Identify which cell holds the provided text, then report its (X, Y) central coordinate. 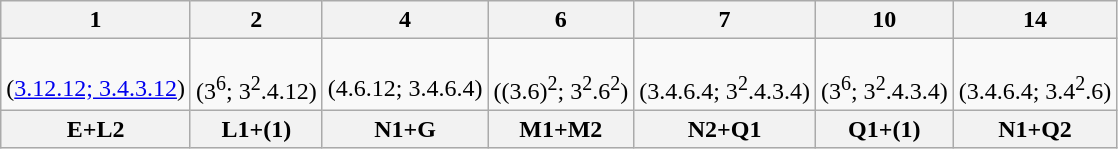
E+L2 (96, 129)
10 (884, 20)
2 (256, 20)
1 (96, 20)
14 (1035, 20)
Q1+(1) (884, 129)
(3.4.6.4; 32.4.3.4) (725, 75)
7 (725, 20)
(3.12.12; 3.4.3.12) (96, 75)
L1+(1) (256, 129)
(36; 32.4.3.4) (884, 75)
N2+Q1 (725, 129)
4 (405, 20)
N1+Q2 (1035, 129)
6 (561, 20)
M1+M2 (561, 129)
(36; 32.4.12) (256, 75)
((3.6)2; 32.62) (561, 75)
N1+G (405, 129)
(4.6.12; 3.4.6.4) (405, 75)
(3.4.6.4; 3.42.6) (1035, 75)
